Extract the (x, y) coordinate from the center of the cell holding the provided text.  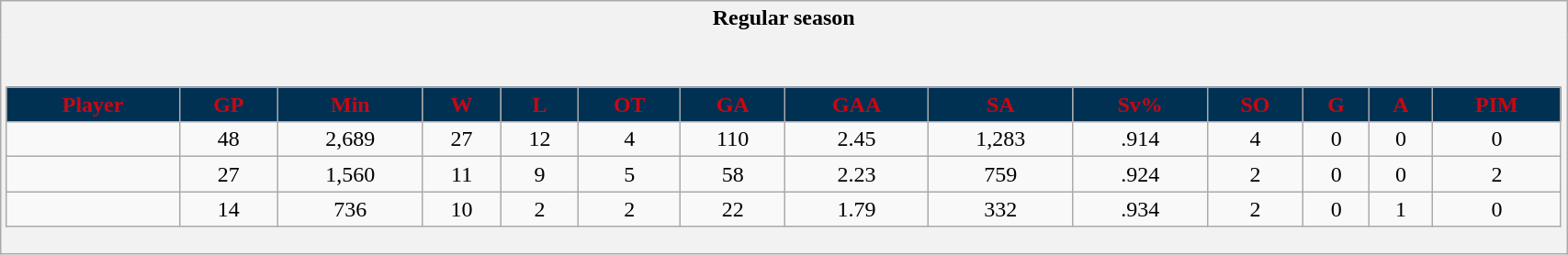
1 (1402, 209)
.914 (1140, 139)
Sv% (1140, 105)
12 (540, 139)
5 (630, 174)
14 (228, 209)
.924 (1140, 174)
OT (630, 105)
GP (228, 105)
PIM (1496, 105)
1.79 (857, 209)
Regular season (784, 18)
.934 (1140, 209)
2,689 (351, 139)
10 (461, 209)
9 (540, 174)
Player (93, 105)
332 (1001, 209)
W (461, 105)
SO (1255, 105)
736 (351, 209)
G (1337, 105)
Min (351, 105)
L (540, 105)
1,560 (351, 174)
2.45 (857, 139)
759 (1001, 174)
48 (228, 139)
110 (733, 139)
GAA (857, 105)
2.23 (857, 174)
58 (733, 174)
A (1402, 105)
11 (461, 174)
GA (733, 105)
SA (1001, 105)
22 (733, 209)
1,283 (1001, 139)
